For the text-containing cell, return its midpoint in (x, y) coordinate format. 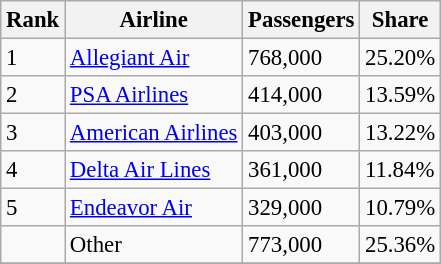
American Airlines (154, 133)
Allegiant Air (154, 58)
2 (33, 95)
Delta Air Lines (154, 170)
768,000 (302, 58)
13.59% (400, 95)
13.22% (400, 133)
3 (33, 133)
Airline (154, 20)
25.20% (400, 58)
Endeavor Air (154, 208)
PSA Airlines (154, 95)
414,000 (302, 95)
11.84% (400, 170)
361,000 (302, 170)
1 (33, 58)
Other (154, 245)
773,000 (302, 245)
403,000 (302, 133)
Passengers (302, 20)
25.36% (400, 245)
329,000 (302, 208)
Rank (33, 20)
5 (33, 208)
Share (400, 20)
4 (33, 170)
10.79% (400, 208)
